From the cell containing the given text, extract its center point as [X, Y] coordinate. 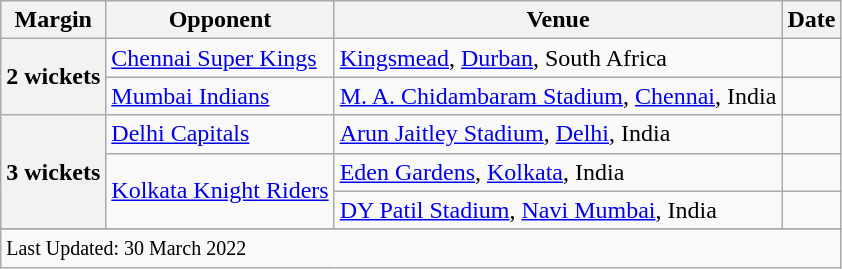
Eden Gardens, Kolkata, India [558, 172]
Chennai Super Kings [220, 58]
Delhi Capitals [220, 134]
Margin [54, 20]
Kolkata Knight Riders [220, 191]
Arun Jaitley Stadium, Delhi, India [558, 134]
Kingsmead, Durban, South Africa [558, 58]
Mumbai Indians [220, 96]
Date [812, 20]
Last Updated: 30 March 2022 [421, 248]
3 wickets [54, 172]
2 wickets [54, 77]
M. A. Chidambaram Stadium, Chennai, India [558, 96]
Venue [558, 20]
DY Patil Stadium, Navi Mumbai, India [558, 210]
Opponent [220, 20]
